Search for the cell housing the specified text and yield its [x, y] center coordinate. 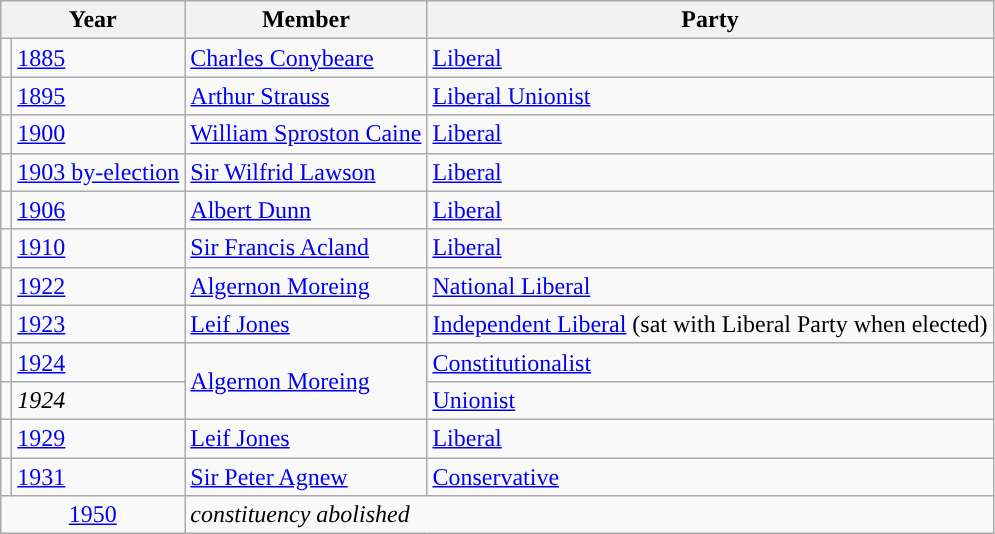
Sir Peter Agnew [306, 477]
Year [93, 20]
constituency abolished [589, 515]
1910 [98, 248]
1929 [98, 438]
Sir Wilfrid Lawson [306, 172]
1931 [98, 477]
Charles Conybeare [306, 58]
Party [710, 20]
Conservative [710, 477]
Member [306, 20]
1923 [98, 324]
1950 [93, 515]
1922 [98, 286]
Independent Liberal (sat with Liberal Party when elected) [710, 324]
William Sproston Caine [306, 134]
Constitutionalist [710, 362]
1895 [98, 96]
National Liberal [710, 286]
1903 by-election [98, 172]
1900 [98, 134]
Liberal Unionist [710, 96]
Albert Dunn [306, 210]
Arthur Strauss [306, 96]
1885 [98, 58]
Sir Francis Acland [306, 248]
1906 [98, 210]
Unionist [710, 400]
